Pinpoint the cell where the given text exists, returning its (x, y) midpoint coordinate. 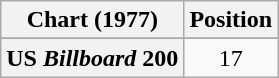
US Billboard 200 (92, 58)
Chart (1977) (92, 20)
17 (231, 58)
Position (231, 20)
